Scan for the cell matching the given text and deliver its (X, Y) coordinate at center. 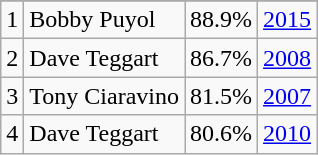
88.9% (220, 20)
86.7% (220, 58)
1 (12, 20)
Bobby Puyol (104, 20)
2015 (288, 20)
81.5% (220, 96)
4 (12, 134)
80.6% (220, 134)
Tony Ciaravino (104, 96)
2008 (288, 58)
2007 (288, 96)
2010 (288, 134)
2 (12, 58)
3 (12, 96)
